Search for the cell housing the specified text and yield its [x, y] center coordinate. 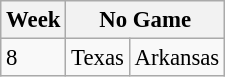
8 [34, 58]
Week [34, 20]
Texas [98, 58]
Arkansas [176, 58]
No Game [146, 20]
